Provide the [x, y] coordinate of the cell's center where the given text is located.  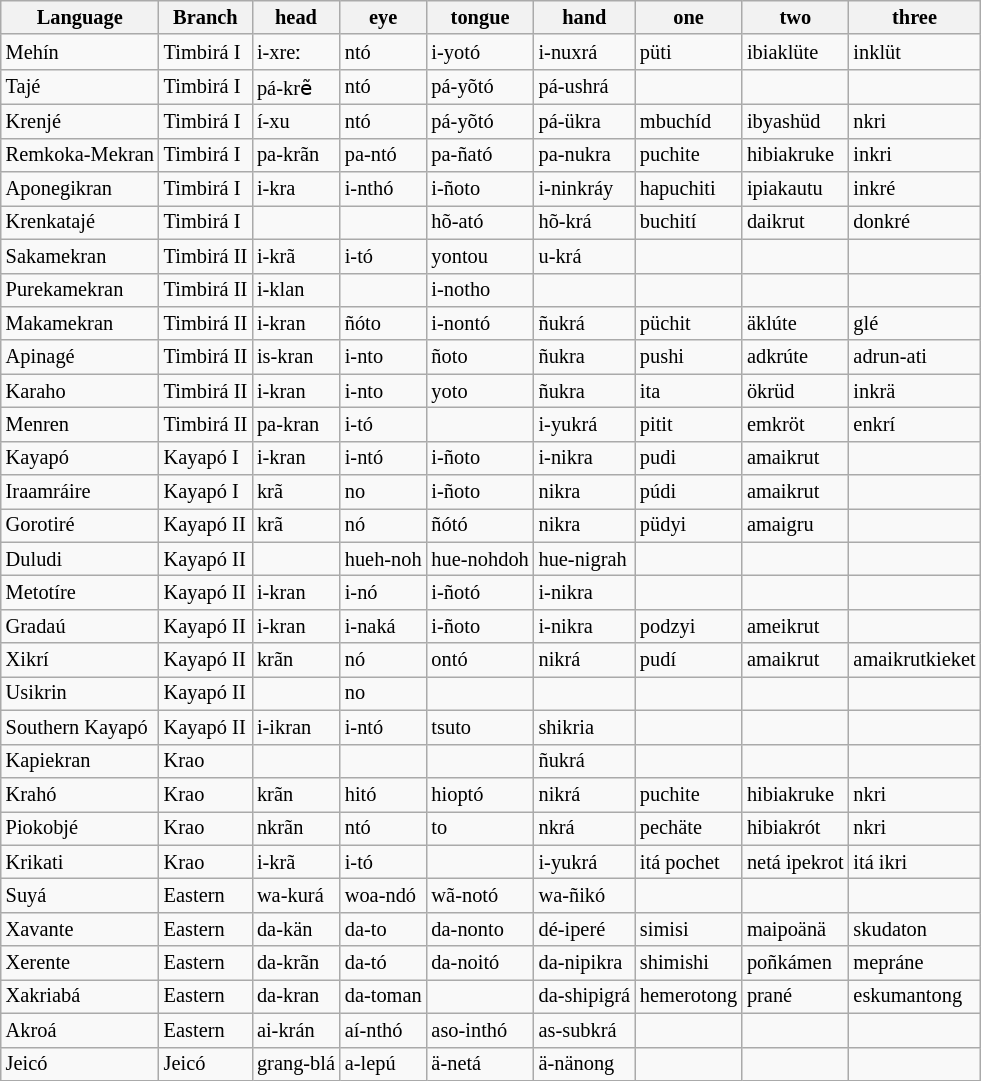
Makamekran [80, 323]
ñóto [384, 323]
i-notho [480, 290]
prané [795, 996]
ä-netá [480, 1064]
i-yotó [480, 52]
pa-kran [296, 424]
dé-iperé [584, 929]
Metotíre [80, 593]
netá ipekrot [795, 862]
emkröt [795, 424]
ñótó [480, 525]
Purekamekran [80, 290]
ontó [480, 660]
da-kran [296, 996]
ameikrut [795, 626]
amaigru [795, 525]
i-ñotó [480, 593]
i-naká [384, 626]
hue-nigrah [584, 559]
pitit [688, 424]
hõ-ató [480, 222]
da-kän [296, 929]
Language [80, 17]
í-xu [296, 121]
púdi [688, 492]
hand [584, 17]
buchití [688, 222]
as-subkrá [584, 1030]
itá ikri [915, 862]
i-ikran [296, 727]
a-lepú [384, 1064]
hibiakrót [795, 828]
da-nipikra [584, 963]
Krahó [80, 794]
amaikrutkieket [915, 660]
inkri [915, 155]
äklúte [795, 323]
eye [384, 17]
hitó [384, 794]
pa-ñató [480, 155]
Branch [206, 17]
da-tó [384, 963]
pá-ükra [584, 121]
Aponegikran [80, 189]
pa-krãn [296, 155]
i-nó [384, 593]
nkrá [584, 828]
püti [688, 52]
da-toman [384, 996]
donkré [915, 222]
yoto [480, 391]
maipoänä [795, 929]
adkrúte [795, 357]
Duludi [80, 559]
da-nonto [480, 929]
woa-ndó [384, 895]
one [688, 17]
Usikrin [80, 693]
pá-krẽ [296, 86]
Gradaú [80, 626]
Xikrí [80, 660]
i-klan [296, 290]
Karaho [80, 391]
ai-krán [296, 1030]
three [915, 17]
ibyashüd [795, 121]
Suyá [80, 895]
Kayapó [80, 458]
Iraamráire [80, 492]
grang-blá [296, 1064]
i-ninkráy [584, 189]
Akroá [80, 1030]
ipiakautu [795, 189]
u-krá [584, 256]
aí-nthó [384, 1030]
püchit [688, 323]
tongue [480, 17]
eskumantong [915, 996]
podzyi [688, 626]
pechäte [688, 828]
daikrut [795, 222]
Kapiekran [80, 761]
Remkoka-Mekran [80, 155]
hapuchiti [688, 189]
wa-ñikó [584, 895]
hemerotong [688, 996]
i-nthó [384, 189]
is-kran [296, 357]
hõ-krá [584, 222]
Xavante [80, 929]
mbuchíd [688, 121]
i-kra [296, 189]
ñoto [480, 357]
hioptó [480, 794]
pudi [688, 458]
da-shipigrá [584, 996]
Tajé [80, 86]
Southern Kayapó [80, 727]
hue-nohdoh [480, 559]
püdyi [688, 525]
pushi [688, 357]
inkrä [915, 391]
i-nontó [480, 323]
pa-nukra [584, 155]
glé [915, 323]
ita [688, 391]
enkrí [915, 424]
yontou [480, 256]
aso-inthó [480, 1030]
tsuto [480, 727]
Piokobjé [80, 828]
adrun-ati [915, 357]
da-to [384, 929]
wa-kurá [296, 895]
Krenjé [80, 121]
Sakamekran [80, 256]
two [795, 17]
ä-nänong [584, 1064]
pudí [688, 660]
wã-notó [480, 895]
shimishi [688, 963]
hueh-noh [384, 559]
pá-ushrá [584, 86]
Gorotiré [80, 525]
poñkámen [795, 963]
inklüt [915, 52]
ökrüd [795, 391]
Krikati [80, 862]
da-noitó [480, 963]
Krenkatajé [80, 222]
simisi [688, 929]
Xakriabá [80, 996]
i-nuxrá [584, 52]
da-krãn [296, 963]
head [296, 17]
Menren [80, 424]
to [480, 828]
itá pochet [688, 862]
pa-ntó [384, 155]
skudaton [915, 929]
mepráne [915, 963]
i-xreː [296, 52]
inkré [915, 189]
nkrãn [296, 828]
Apinagé [80, 357]
Xerente [80, 963]
Mehín [80, 52]
ibiaklüte [795, 52]
shikria [584, 727]
